Determine the (X, Y) coordinate at the center of the cell enclosing the given text.  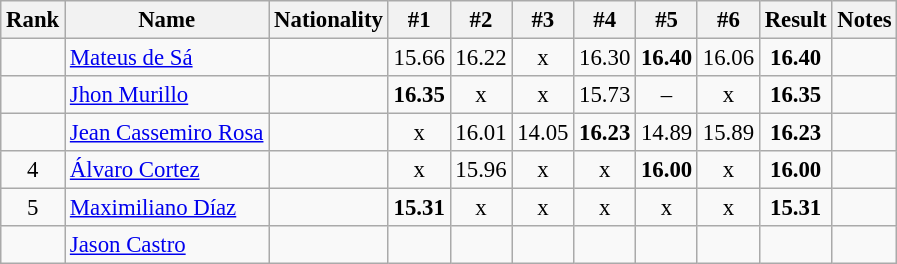
15.66 (419, 58)
#3 (543, 20)
#6 (728, 20)
15.73 (605, 95)
Name (167, 20)
16.01 (481, 133)
#1 (419, 20)
#2 (481, 20)
15.89 (728, 133)
#4 (605, 20)
Rank (33, 20)
Maximiliano Díaz (167, 208)
Jason Castro (167, 245)
#5 (667, 20)
Nationality (328, 20)
16.06 (728, 58)
Notes (864, 20)
16.22 (481, 58)
14.89 (667, 133)
Jean Cassemiro Rosa (167, 133)
Jhon Murillo (167, 95)
14.05 (543, 133)
– (667, 95)
16.30 (605, 58)
Result (796, 20)
15.96 (481, 170)
Mateus de Sá (167, 58)
4 (33, 170)
5 (33, 208)
Álvaro Cortez (167, 170)
